Search for the cell housing the specified text and yield its (x, y) center coordinate. 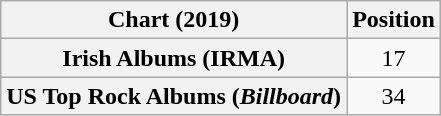
Position (394, 20)
US Top Rock Albums (Billboard) (174, 96)
34 (394, 96)
Chart (2019) (174, 20)
Irish Albums (IRMA) (174, 58)
17 (394, 58)
